From the cell containing the given text, extract its center point as (X, Y) coordinate. 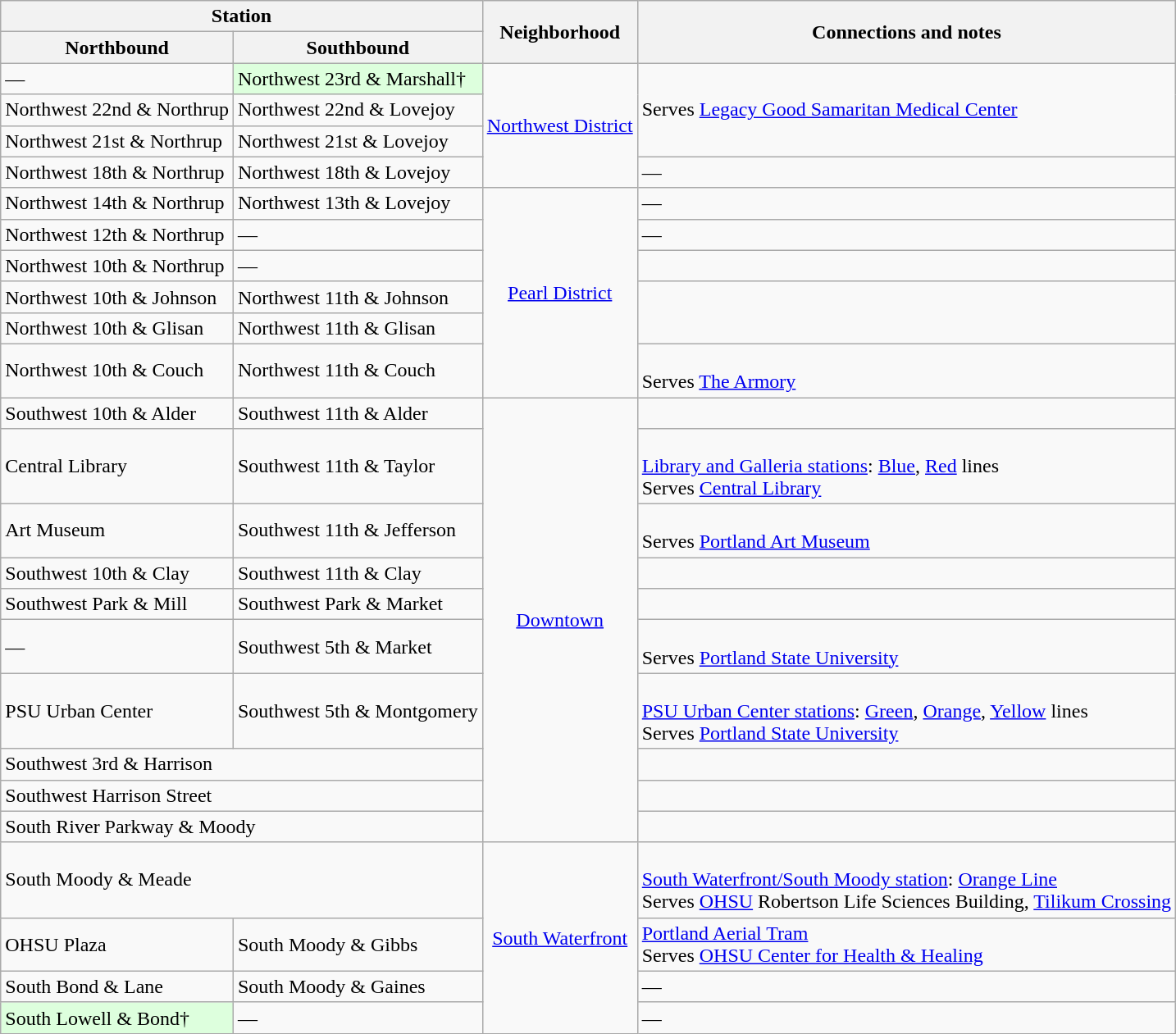
Northwest 13th & Lovejoy (358, 203)
South Bond & Lane (117, 986)
Northwest 18th & Lovejoy (358, 172)
Northwest 14th & Northrup (117, 203)
Northwest 22nd & Lovejoy (358, 110)
Northbound (117, 48)
Serves Portland Art Museum (906, 531)
South Waterfront/South Moody station: Orange LineServes OHSU Robertson Life Sciences Building, Tilikum Crossing (906, 880)
Northwest 22nd & Northrup (117, 110)
Art Museum (117, 531)
Southwest 11th & Alder (358, 412)
Northwest 10th & Glisan (117, 328)
Portland Aerial TramServes OHSU Center for Health & Healing (906, 945)
South Moody & Meade (241, 880)
Southwest 10th & Alder (117, 412)
Southwest 11th & Taylor (358, 467)
Serves Legacy Good Samaritan Medical Center (906, 110)
Central Library (117, 467)
Southbound (358, 48)
Northwest 18th & Northrup (117, 172)
Southwest 3rd & Harrison (241, 764)
Northwest District (559, 125)
Library and Galleria stations: Blue, Red linesServes Central Library (906, 467)
Northwest 12th & Northrup (117, 235)
Downtown (559, 620)
Northwest 10th & Couch (117, 371)
Connections and notes (906, 32)
Northwest 11th & Glisan (358, 328)
Northwest 23rd & Marshall† (358, 79)
Northwest 10th & Northrup (117, 266)
Serves The Armory (906, 371)
Northwest 21st & Lovejoy (358, 141)
Station (241, 16)
Serves Portland State University (906, 646)
Northwest 10th & Johnson (117, 297)
Pearl District (559, 292)
Southwest 11th & Jefferson (358, 531)
Northwest 11th & Johnson (358, 297)
Southwest 5th & Montgomery (358, 711)
PSU Urban Center (117, 711)
South Moody & Gaines (358, 986)
Southwest Park & Market (358, 604)
Northwest 11th & Couch (358, 371)
PSU Urban Center stations: Green, Orange, Yellow linesServes Portland State University (906, 711)
Southwest 11th & Clay (358, 573)
Northwest 21st & Northrup (117, 141)
Southwest 10th & Clay (117, 573)
Southwest 5th & Market (358, 646)
South Moody & Gibbs (358, 945)
Southwest Harrison Street (241, 795)
OHSU Plaza (117, 945)
Southwest Park & Mill (117, 604)
Neighborhood (559, 32)
South Lowell & Bond† (117, 1018)
South Waterfront (559, 938)
South River Parkway & Moody (241, 827)
